Locate the cell with the specified text and output its (X, Y) center coordinate. 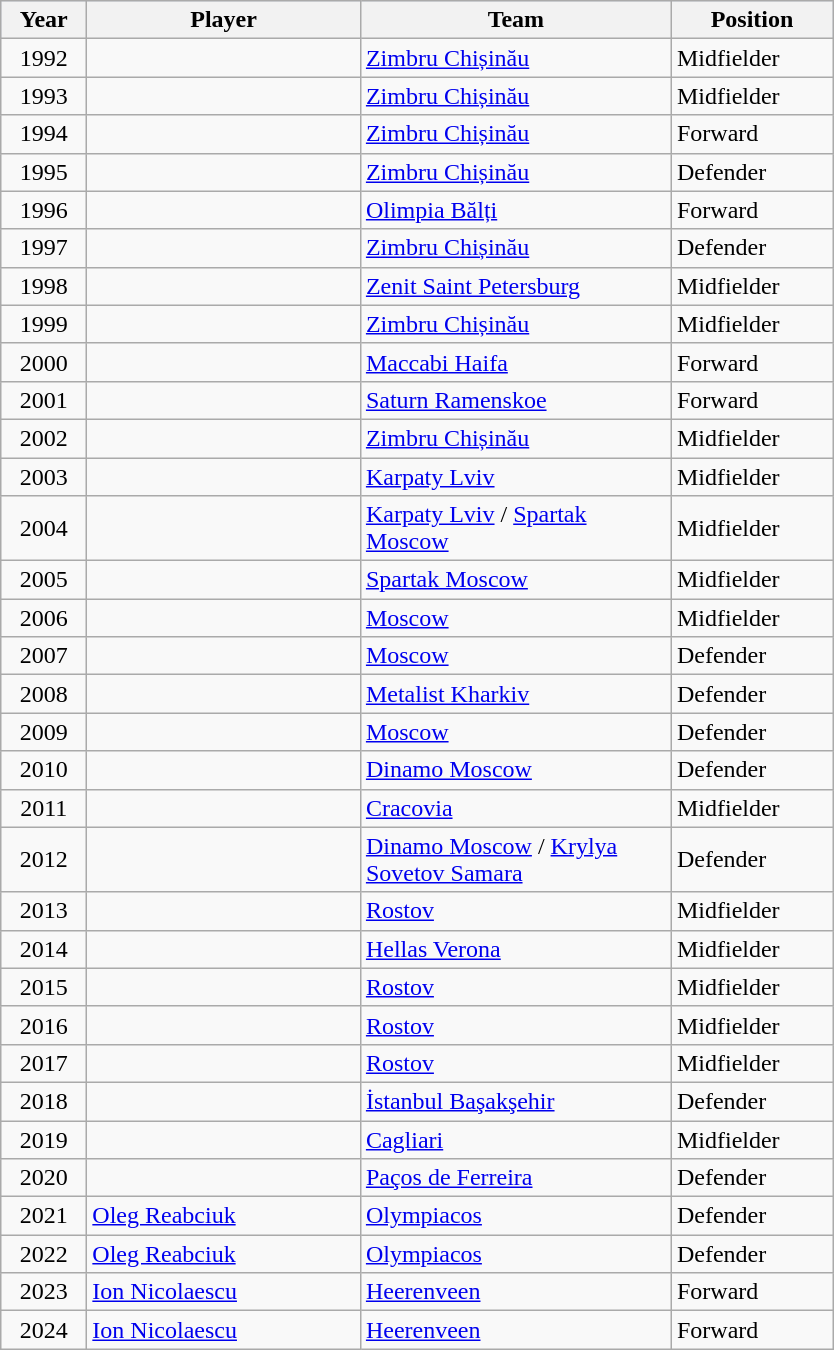
Saturn Ramenskoe (516, 400)
2003 (44, 477)
Player (224, 20)
2000 (44, 362)
1998 (44, 286)
Spartak Moscow (516, 580)
Maccabi Haifa (516, 362)
Metalist Kharkiv (516, 694)
2020 (44, 1178)
2022 (44, 1254)
Karpaty Lviv (516, 477)
2004 (44, 528)
Cracovia (516, 808)
2002 (44, 438)
2018 (44, 1101)
2012 (44, 860)
1996 (44, 210)
Dinamo Moscow / Krylya Sovetov Samara (516, 860)
Hellas Verona (516, 949)
2023 (44, 1292)
Team (516, 20)
2015 (44, 987)
2005 (44, 580)
1994 (44, 134)
2019 (44, 1139)
1999 (44, 324)
2013 (44, 911)
Paços de Ferreira (516, 1178)
1995 (44, 172)
1997 (44, 248)
2016 (44, 1025)
2006 (44, 618)
2011 (44, 808)
2007 (44, 656)
2008 (44, 694)
2021 (44, 1216)
Zenit Saint Petersburg (516, 286)
1992 (44, 58)
Position (752, 20)
Karpaty Lviv / Spartak Moscow (516, 528)
2017 (44, 1063)
2001 (44, 400)
Dinamo Moscow (516, 770)
2014 (44, 949)
Olimpia Bălți (516, 210)
İstanbul Başakşehir (516, 1101)
2009 (44, 732)
2024 (44, 1330)
Year (44, 20)
1993 (44, 96)
2010 (44, 770)
Cagliari (516, 1139)
